Provide the (X, Y) coordinate of the cell's center where the given text is located.  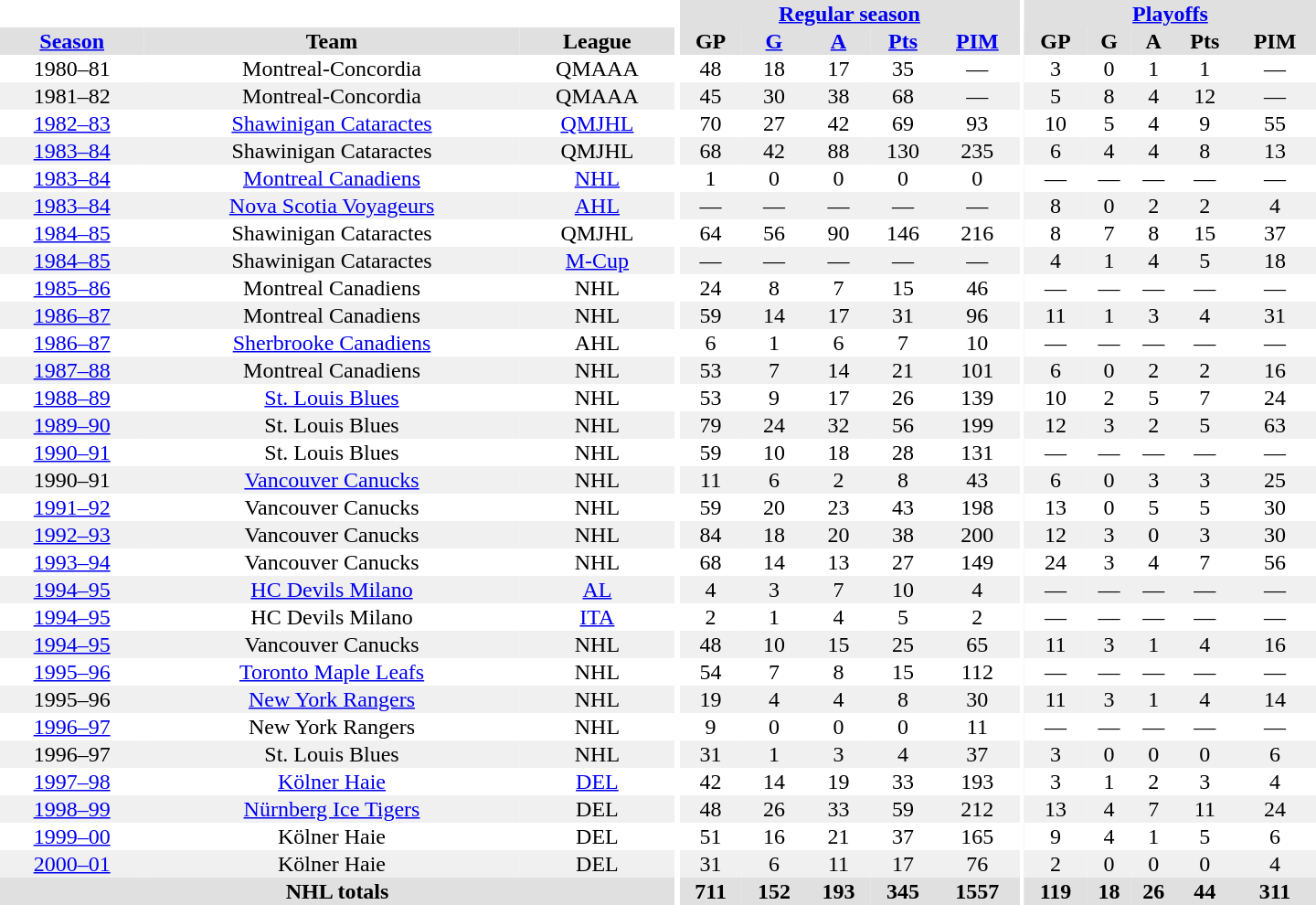
711 (711, 891)
216 (977, 233)
AL (598, 590)
1982–83 (71, 123)
1993–94 (71, 562)
311 (1275, 891)
79 (711, 425)
1980–81 (71, 69)
1557 (977, 891)
198 (977, 507)
235 (977, 151)
35 (903, 69)
NHL totals (337, 891)
1999–00 (71, 836)
96 (977, 315)
1987–88 (71, 370)
63 (1275, 425)
131 (977, 452)
90 (839, 233)
146 (903, 233)
139 (977, 398)
1997–98 (71, 782)
199 (977, 425)
54 (711, 672)
Playoffs (1170, 14)
44 (1205, 891)
88 (839, 151)
93 (977, 123)
1992–93 (71, 535)
149 (977, 562)
Sherbrooke Canadiens (331, 343)
152 (775, 891)
Regular season (850, 14)
112 (977, 672)
51 (711, 836)
84 (711, 535)
M-Cup (598, 261)
Toronto Maple Leafs (331, 672)
212 (977, 809)
70 (711, 123)
69 (903, 123)
2000–01 (71, 864)
345 (903, 891)
55 (1275, 123)
101 (977, 370)
1989–90 (71, 425)
64 (711, 233)
165 (977, 836)
ITA (598, 617)
23 (839, 507)
Season (71, 41)
1998–99 (71, 809)
1981–82 (71, 96)
Nürnberg Ice Tigers (331, 809)
Nova Scotia Voyageurs (331, 206)
119 (1056, 891)
28 (903, 452)
45 (711, 96)
200 (977, 535)
46 (977, 288)
65 (977, 644)
76 (977, 864)
1985–86 (71, 288)
League (598, 41)
130 (903, 151)
1991–92 (71, 507)
Team (331, 41)
32 (839, 425)
1988–89 (71, 398)
